Find where the given text appears and provide that cell's center as (x, y) coordinate. 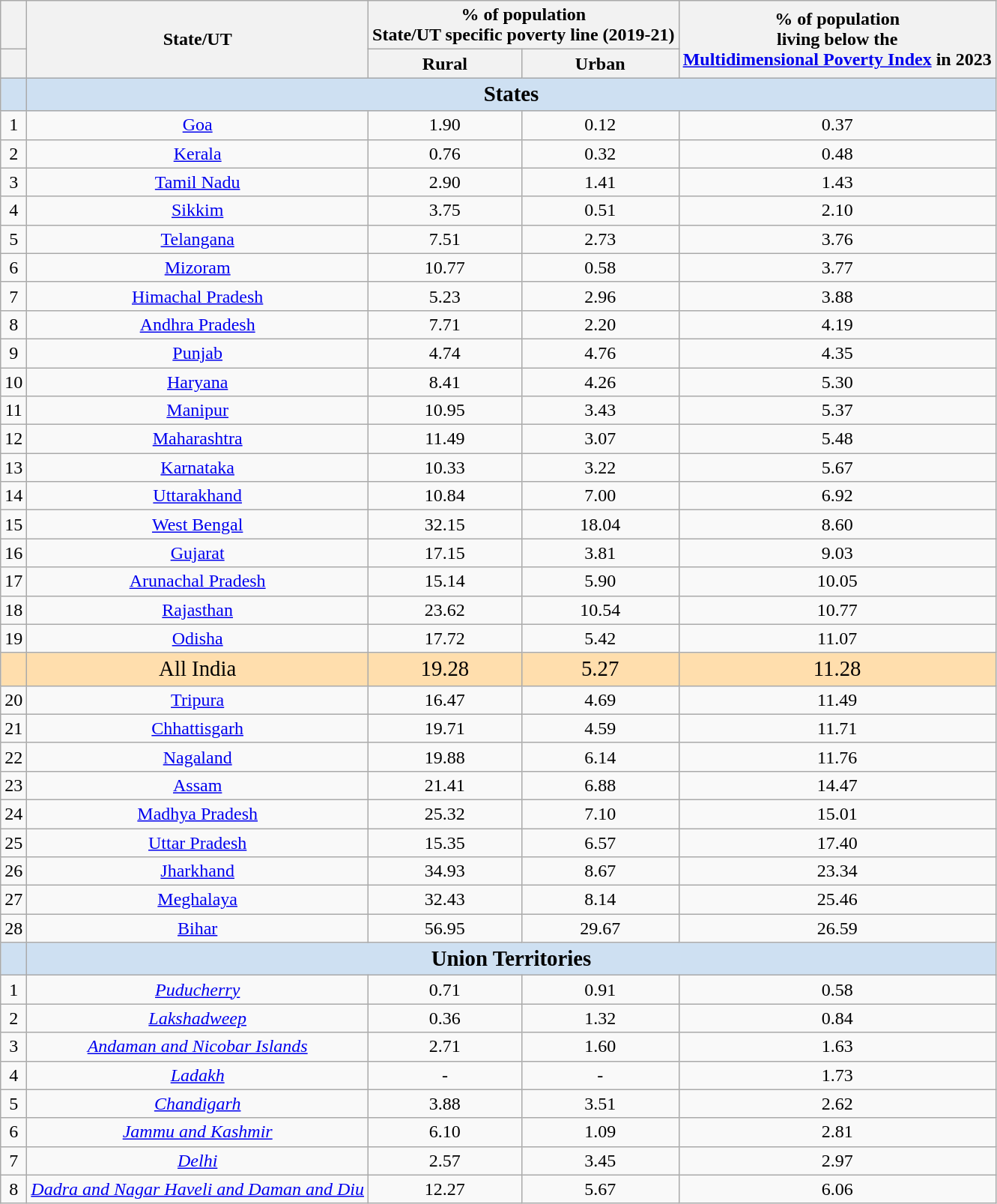
6.14 (600, 757)
1.73 (837, 1075)
32.43 (445, 900)
Lakshadweep (198, 1018)
16 (13, 553)
Sikkim (198, 211)
10.05 (837, 581)
2.90 (445, 182)
Rajasthan (198, 610)
Mizoram (198, 267)
0.12 (600, 125)
Punjab (198, 353)
22 (13, 757)
8.67 (600, 871)
21.41 (445, 785)
Urban (600, 64)
8.41 (445, 381)
25.32 (445, 814)
10.54 (600, 610)
2.20 (600, 324)
19 (13, 638)
Nagaland (198, 757)
4.76 (600, 353)
States (511, 94)
3.43 (600, 411)
14 (13, 496)
Rural (445, 64)
Chandigarh (198, 1104)
State/UT (198, 39)
Arunachal Pradesh (198, 581)
21 (13, 728)
1.41 (600, 182)
1.90 (445, 125)
24 (13, 814)
4.59 (600, 728)
26.59 (837, 928)
17.72 (445, 638)
34.93 (445, 871)
Telangana (198, 239)
2.73 (600, 239)
4.19 (837, 324)
56.95 (445, 928)
Andhra Pradesh (198, 324)
3.81 (600, 553)
32.15 (445, 524)
7.10 (600, 814)
0.37 (837, 125)
Uttarakhand (198, 496)
Meghalaya (198, 900)
12.27 (445, 1189)
12 (13, 439)
5.37 (837, 411)
6.06 (837, 1189)
25.46 (837, 900)
0.36 (445, 1018)
Dadra and Nagar Haveli and Daman and Diu (198, 1189)
28 (13, 928)
Odisha (198, 638)
3.51 (600, 1104)
23 (13, 785)
3.76 (837, 239)
Assam (198, 785)
19.28 (445, 669)
4.69 (600, 700)
7.00 (600, 496)
1.60 (600, 1047)
6.92 (837, 496)
0.51 (600, 211)
15.01 (837, 814)
Jammu and Kashmir (198, 1132)
Manipur (198, 411)
5.23 (445, 296)
3.07 (600, 439)
8.14 (600, 900)
15.14 (445, 581)
Jharkhand (198, 871)
5.27 (600, 669)
Chhattisgarh (198, 728)
3.75 (445, 211)
6.57 (600, 843)
16.47 (445, 700)
19.71 (445, 728)
29.67 (600, 928)
Uttar Pradesh (198, 843)
4.74 (445, 353)
0.76 (445, 154)
6.88 (600, 785)
23.62 (445, 610)
2.62 (837, 1104)
7.51 (445, 239)
Maharashtra (198, 439)
3.22 (600, 468)
All India (198, 669)
23.34 (837, 871)
15.35 (445, 843)
10.33 (445, 468)
20 (13, 700)
1.32 (600, 1018)
% of populationliving below theMultidimensional Poverty Index in 2023 (837, 39)
Himachal Pradesh (198, 296)
5.42 (600, 638)
26 (13, 871)
2.97 (837, 1161)
Goa (198, 125)
Kerala (198, 154)
3.77 (837, 267)
Karnataka (198, 468)
11.28 (837, 669)
Tamil Nadu (198, 182)
2.57 (445, 1161)
15 (13, 524)
17.40 (837, 843)
27 (13, 900)
11.71 (837, 728)
4.26 (600, 381)
17.15 (445, 553)
0.71 (445, 990)
1.09 (600, 1132)
Puducherry (198, 990)
11.76 (837, 757)
Ladakh (198, 1075)
5.90 (600, 581)
Delhi (198, 1161)
8.60 (837, 524)
0.84 (837, 1018)
13 (13, 468)
2.10 (837, 211)
Haryana (198, 381)
0.32 (600, 154)
17 (13, 581)
0.48 (837, 154)
25 (13, 843)
% of populationState/UT specific poverty line (2019-21) (524, 25)
19.88 (445, 757)
6.10 (445, 1132)
11.07 (837, 638)
Tripura (198, 700)
9.03 (837, 553)
Union Territories (511, 959)
4.35 (837, 353)
10.95 (445, 411)
18.04 (600, 524)
Bihar (198, 928)
2.96 (600, 296)
10 (13, 381)
7.71 (445, 324)
9 (13, 353)
5.48 (837, 439)
2.81 (837, 1132)
Madhya Pradesh (198, 814)
5.30 (837, 381)
14.47 (837, 785)
Andaman and Nicobar Islands (198, 1047)
10.84 (445, 496)
0.91 (600, 990)
11 (13, 411)
1.43 (837, 182)
West Bengal (198, 524)
2.71 (445, 1047)
1.63 (837, 1047)
3.45 (600, 1161)
Gujarat (198, 553)
18 (13, 610)
